Detect which cell encompasses the target text, then output its (x, y) center coordinate. 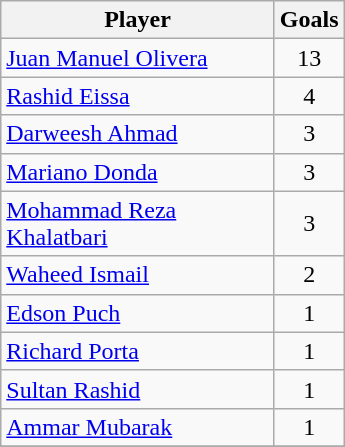
Juan Manuel Olivera (138, 58)
Waheed Ismail (138, 275)
2 (309, 275)
Edson Puch (138, 313)
Sultan Rashid (138, 389)
Player (138, 20)
Goals (309, 20)
Richard Porta (138, 351)
Rashid Eissa (138, 96)
4 (309, 96)
Mariano Donda (138, 172)
Mohammad Reza Khalatbari (138, 224)
Darweesh Ahmad (138, 134)
13 (309, 58)
Ammar Mubarak (138, 427)
